Return the [x, y] coordinate for the center point of the cell that contains the specified text.  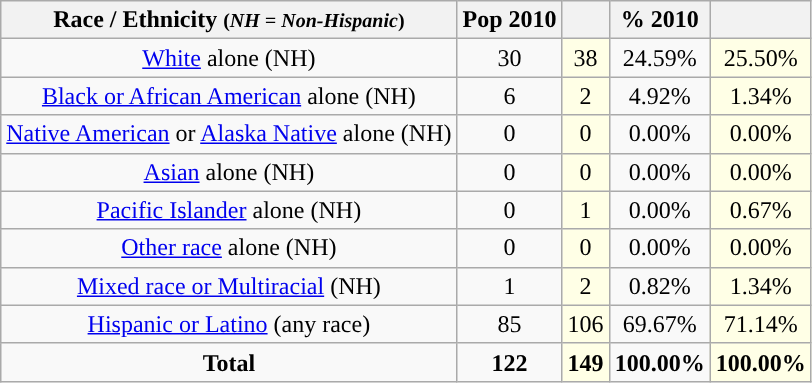
25.50% [760, 58]
149 [586, 362]
106 [586, 324]
Native American or Alaska Native alone (NH) [229, 134]
Pacific Islander alone (NH) [229, 210]
71.14% [760, 324]
85 [510, 324]
Race / Ethnicity (NH = Non-Hispanic) [229, 20]
White alone (NH) [229, 58]
Total [229, 362]
6 [510, 96]
122 [510, 362]
Other race alone (NH) [229, 248]
Hispanic or Latino (any race) [229, 324]
Mixed race or Multiracial (NH) [229, 286]
4.92% [660, 96]
69.67% [660, 324]
24.59% [660, 58]
% 2010 [660, 20]
0.82% [660, 286]
Black or African American alone (NH) [229, 96]
30 [510, 58]
0.67% [760, 210]
Asian alone (NH) [229, 172]
Pop 2010 [510, 20]
38 [586, 58]
